Provide the (X, Y) coordinate of the cell's center where the given text is located.  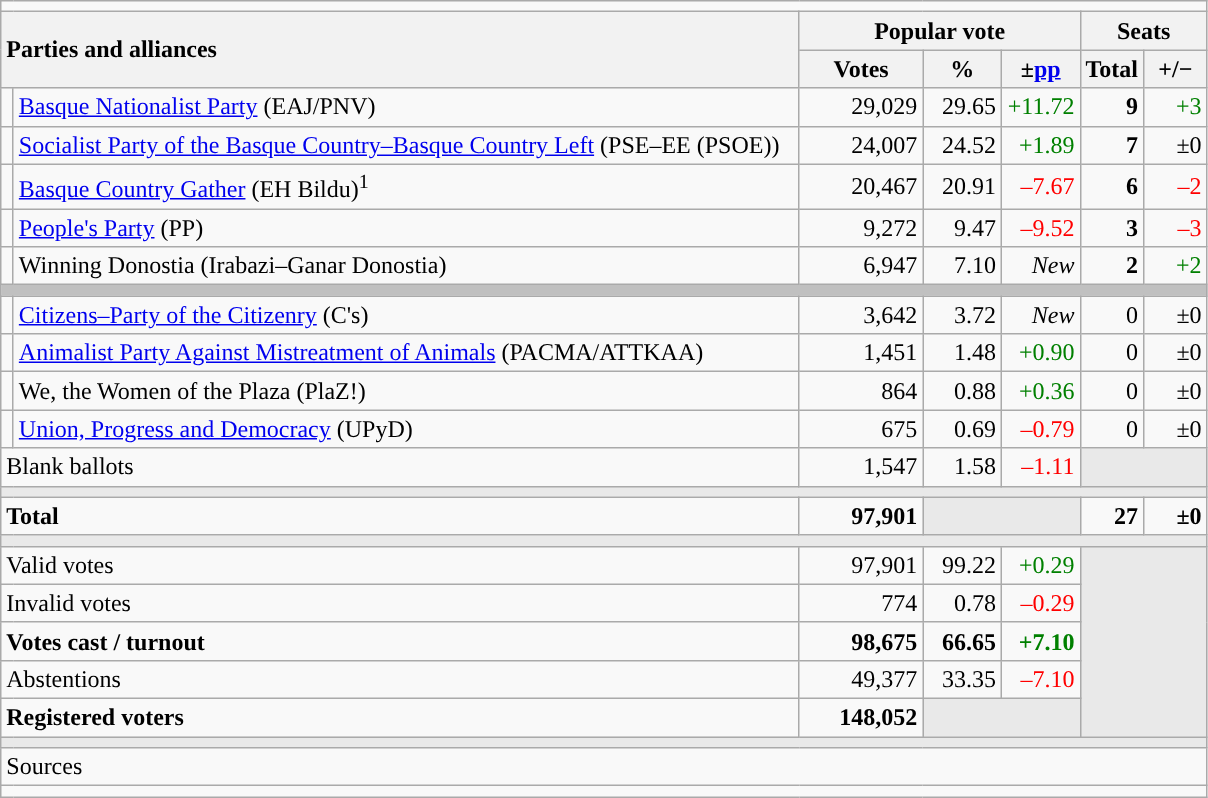
Animalist Party Against Mistreatment of Animals (PACMA/ATTKAA) (406, 353)
Basque Nationalist Party (EAJ/PNV) (406, 107)
9 (1112, 107)
0.69 (962, 429)
7 (1112, 145)
1.58 (962, 467)
148,052 (861, 718)
–0.29 (1040, 603)
–0.79 (1040, 429)
Valid votes (400, 565)
1,547 (861, 467)
66.65 (962, 641)
–3 (1176, 228)
2 (1112, 266)
–7.67 (1040, 186)
33.35 (962, 679)
20,467 (861, 186)
Winning Donostia (Irabazi–Ganar Donostia) (406, 266)
People's Party (PP) (406, 228)
+0.29 (1040, 565)
7.10 (962, 266)
99.22 (962, 565)
3 (1112, 228)
–1.11 (1040, 467)
+1.89 (1040, 145)
Socialist Party of the Basque Country–Basque Country Left (PSE–EE (PSOE)) (406, 145)
3.72 (962, 315)
+0.90 (1040, 353)
–7.10 (1040, 679)
–9.52 (1040, 228)
–2 (1176, 186)
+/− (1176, 69)
24,007 (861, 145)
Seats (1144, 31)
774 (861, 603)
+2 (1176, 266)
1,451 (861, 353)
3,642 (861, 315)
0.88 (962, 391)
Parties and alliances (400, 50)
Abstentions (400, 679)
Invalid votes (400, 603)
675 (861, 429)
Votes (861, 69)
Basque Country Gather (EH Bildu)1 (406, 186)
9,272 (861, 228)
Citizens–Party of the Citizenry (C's) (406, 315)
±pp (1040, 69)
24.52 (962, 145)
9.47 (962, 228)
+0.36 (1040, 391)
0.78 (962, 603)
We, the Women of the Plaza (PlaZ!) (406, 391)
49,377 (861, 679)
Union, Progress and Democracy (UPyD) (406, 429)
+7.10 (1040, 641)
% (962, 69)
29,029 (861, 107)
Popular vote (940, 31)
27 (1112, 516)
Votes cast / turnout (400, 641)
29.65 (962, 107)
864 (861, 391)
Blank ballots (400, 467)
98,675 (861, 641)
+11.72 (1040, 107)
1.48 (962, 353)
+3 (1176, 107)
Sources (604, 767)
Registered voters (400, 718)
6 (1112, 186)
20.91 (962, 186)
6,947 (861, 266)
